Return [x, y] of the center of cell containing provided text 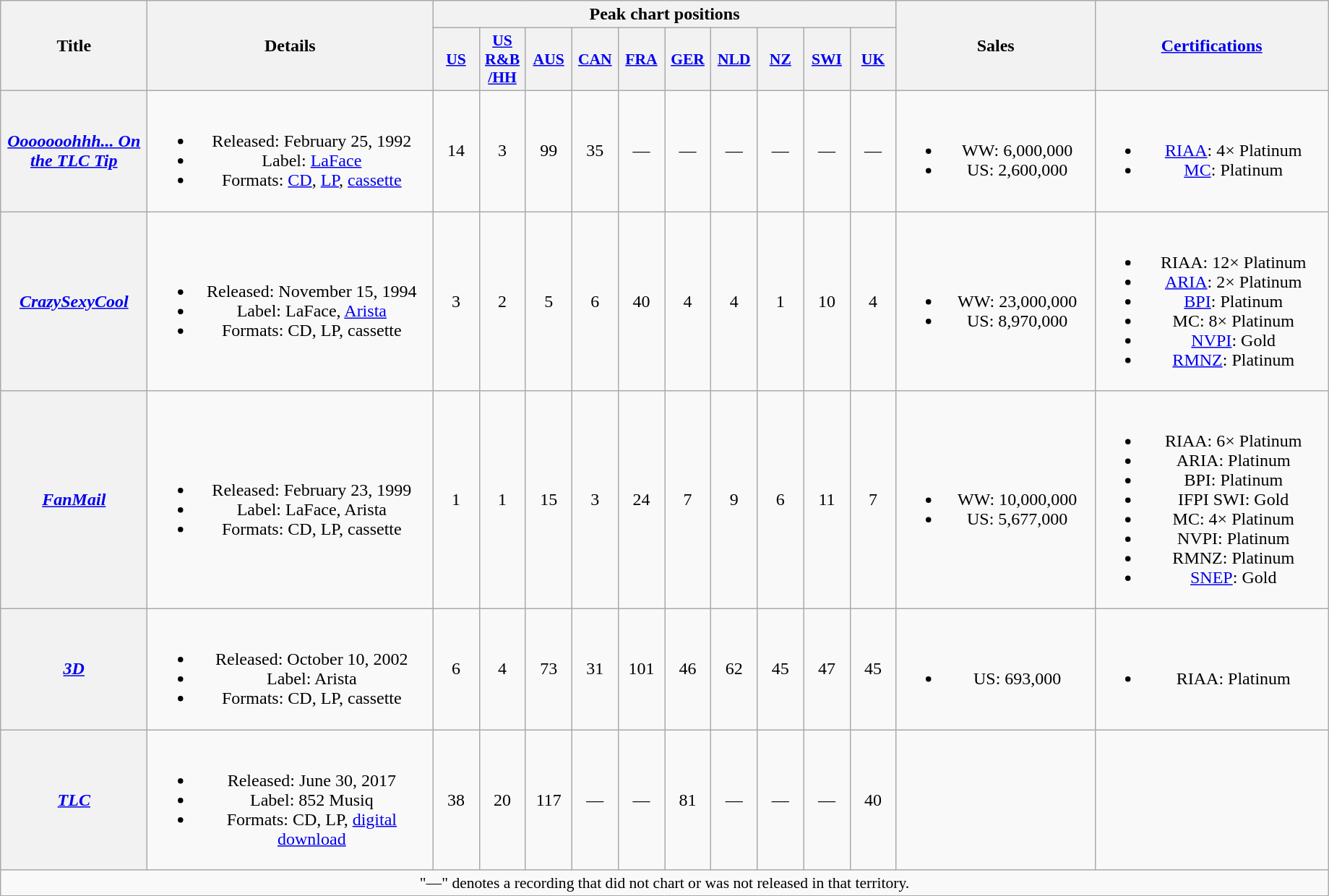
WW: 10,000,000US: 5,677,000 [996, 500]
TLC [74, 800]
Peak chart positions [665, 14]
AUS [549, 59]
Details [291, 46]
2 [502, 301]
15 [549, 500]
GER [688, 59]
Released: November 15, 1994Label: LaFace, AristaFormats: CD, LP, cassette [291, 301]
Released: June 30, 2017Label: 852 MusiqFormats: CD, LP, digital download [291, 800]
117 [549, 800]
62 [734, 669]
RIAA: 6× PlatinumARIA: PlatinumBPI: PlatinumIFPI SWI: GoldMC: 4× PlatinumNVPI: PlatinumRMNZ: PlatinumSNEP: Gold [1211, 500]
USR&B/HH [502, 59]
Released: October 10, 2002Label: AristaFormats: CD, LP, cassette [291, 669]
SWI [827, 59]
5 [549, 301]
73 [549, 669]
10 [827, 301]
NZ [780, 59]
3D [74, 669]
NLD [734, 59]
20 [502, 800]
WW: 6,000,000US: 2,600,000 [996, 150]
RIAA: Platinum [1211, 669]
FRA [641, 59]
47 [827, 669]
46 [688, 669]
81 [688, 800]
CAN [595, 59]
14 [456, 150]
Released: February 23, 1999Label: LaFace, AristaFormats: CD, LP, cassette [291, 500]
UK [873, 59]
101 [641, 669]
99 [549, 150]
RIAA: 4× PlatinumMC: Platinum [1211, 150]
Ooooooohhh... On the TLC Tip [74, 150]
9 [734, 500]
Title [74, 46]
US [456, 59]
Released: February 25, 1992Label: LaFaceFormats: CD, LP, cassette [291, 150]
"—" denotes a recording that did not chart or was not released in that territory. [665, 883]
WW: 23,000,000US: 8,970,000 [996, 301]
CrazySexyCool [74, 301]
Sales [996, 46]
38 [456, 800]
11 [827, 500]
35 [595, 150]
24 [641, 500]
US: 693,000 [996, 669]
FanMail [74, 500]
RIAA: 12× PlatinumARIA: 2× PlatinumBPI: PlatinumMC: 8× PlatinumNVPI: GoldRMNZ: Platinum [1211, 301]
Certifications [1211, 46]
31 [595, 669]
